Determine the [x, y] coordinate at the center of the cell enclosing the given text.  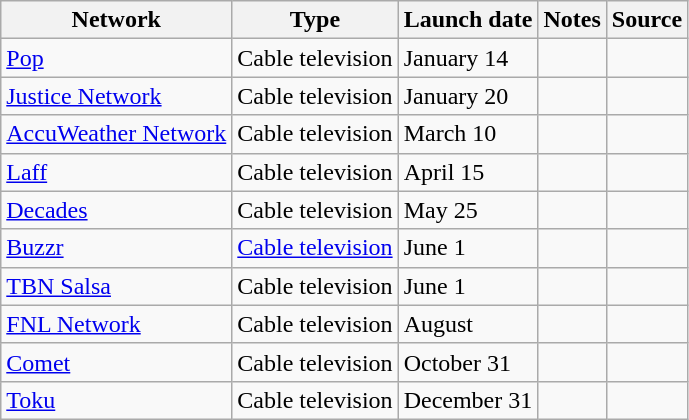
Pop [116, 58]
Source [646, 20]
January 14 [468, 58]
Laff [116, 172]
Buzzr [116, 248]
Justice Network [116, 96]
May 25 [468, 210]
April 15 [468, 172]
Launch date [468, 20]
Toku [116, 400]
AccuWeather Network [116, 134]
Decades [116, 210]
TBN Salsa [116, 286]
January 20 [468, 96]
December 31 [468, 400]
March 10 [468, 134]
FNL Network [116, 324]
Notes [572, 20]
Type [315, 20]
August [468, 324]
Comet [116, 362]
October 31 [468, 362]
Network [116, 20]
